Identify which cell holds the provided text, then report its [X, Y] central coordinate. 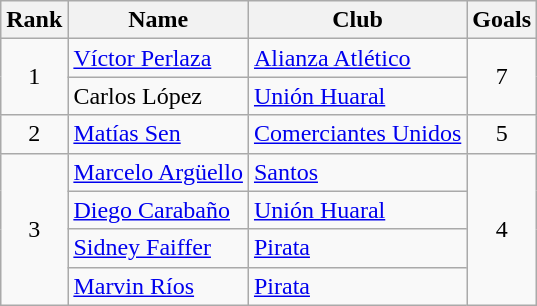
5 [502, 134]
4 [502, 229]
Club [357, 20]
Goals [502, 20]
Comerciantes Unidos [357, 134]
Alianza Atlético [357, 58]
Matías Sen [158, 134]
2 [34, 134]
Santos [357, 172]
1 [34, 77]
Víctor Perlaza [158, 58]
Name [158, 20]
Marvin Ríos [158, 286]
3 [34, 229]
Rank [34, 20]
Sidney Faiffer [158, 248]
Marcelo Argüello [158, 172]
Diego Carabaño [158, 210]
7 [502, 77]
Carlos López [158, 96]
